For the text-containing cell, return its midpoint in [x, y] coordinate format. 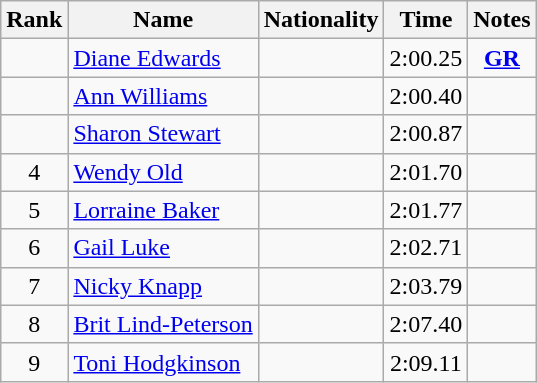
Name [163, 20]
2:00.25 [426, 58]
Sharon Stewart [163, 134]
Rank [34, 20]
Gail Luke [163, 248]
Lorraine Baker [163, 210]
2:09.11 [426, 362]
2:01.77 [426, 210]
Nationality [321, 20]
2:07.40 [426, 324]
Notes [502, 20]
Diane Edwards [163, 58]
6 [34, 248]
Wendy Old [163, 172]
Time [426, 20]
7 [34, 286]
Toni Hodgkinson [163, 362]
2:01.70 [426, 172]
2:02.71 [426, 248]
5 [34, 210]
2:03.79 [426, 286]
Ann Williams [163, 96]
Nicky Knapp [163, 286]
Brit Lind-Peterson [163, 324]
9 [34, 362]
2:00.40 [426, 96]
2:00.87 [426, 134]
4 [34, 172]
8 [34, 324]
GR [502, 58]
